From the cell containing the given text, extract its center point as [X, Y] coordinate. 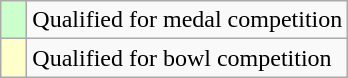
Qualified for medal competition [188, 20]
Qualified for bowl competition [188, 58]
